Locate the cell with the specified text and output its [x, y] center coordinate. 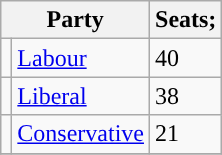
Seats; [186, 20]
38 [186, 96]
Labour [81, 58]
40 [186, 58]
Liberal [81, 96]
Party [76, 20]
21 [186, 134]
Conservative [81, 134]
